Locate the cell with the specified text and output its (X, Y) center coordinate. 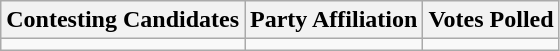
Party Affiliation (334, 20)
Votes Polled (491, 20)
Contesting Candidates (123, 20)
